Search for the cell housing the specified text and yield its (X, Y) center coordinate. 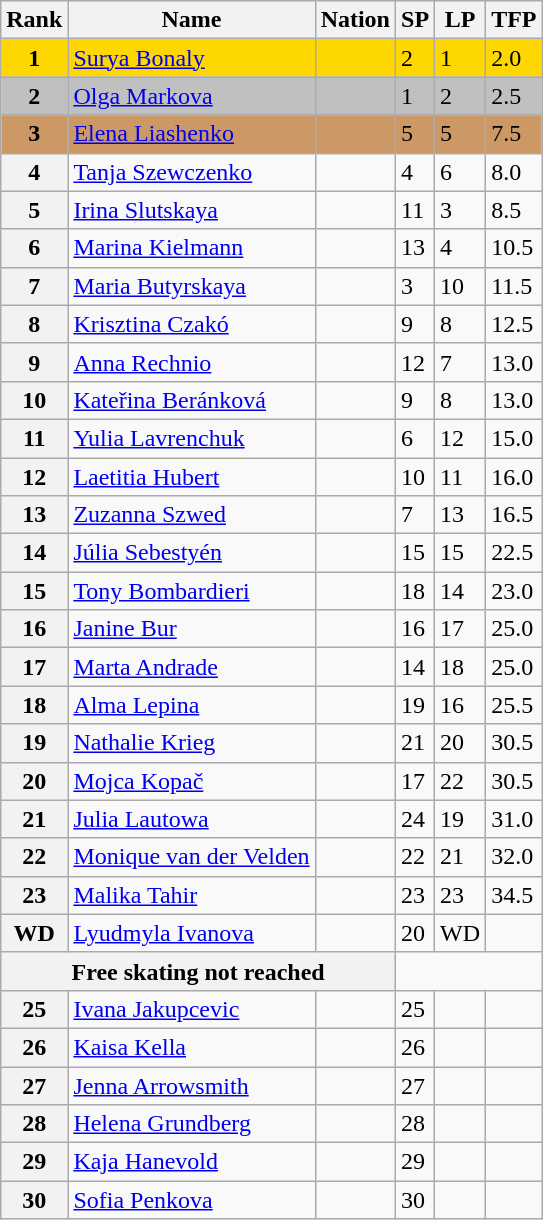
Lyudmyla Ivanova (192, 933)
2.0 (514, 58)
Mojca Kopač (192, 781)
Kateřina Beránková (192, 400)
TFP (514, 20)
Rank (34, 20)
Sofia Penkova (192, 1200)
Name (192, 20)
Olga Markova (192, 96)
Free skating not reached (198, 971)
Ivana Jakupcevic (192, 1009)
7.5 (514, 134)
Janine Bur (192, 629)
34.5 (514, 895)
Marta Andrade (192, 667)
8.0 (514, 172)
Surya Bonaly (192, 58)
Monique van der Velden (192, 857)
Marina Kielmann (192, 248)
Krisztina Czakó (192, 324)
Júlia Sebestyén (192, 553)
31.0 (514, 819)
22.5 (514, 553)
Alma Lepina (192, 705)
32.0 (514, 857)
24 (416, 819)
Tony Bombardieri (192, 591)
Kaja Hanevold (192, 1162)
25.5 (514, 705)
Helena Grundberg (192, 1124)
Julia Lautowa (192, 819)
Tanja Szewczenko (192, 172)
LP (460, 20)
Zuzanna Szwed (192, 515)
Irina Slutskaya (192, 210)
Anna Rechnio (192, 362)
Elena Liashenko (192, 134)
Nathalie Krieg (192, 743)
12.5 (514, 324)
Laetitia Hubert (192, 477)
Nation (355, 20)
10.5 (514, 248)
11.5 (514, 286)
23.0 (514, 591)
Kaisa Kella (192, 1047)
16.5 (514, 515)
Malika Tahir (192, 895)
8.5 (514, 210)
SP (416, 20)
16.0 (514, 477)
15.0 (514, 438)
2.5 (514, 96)
Maria Butyrskaya (192, 286)
Jenna Arrowsmith (192, 1085)
Yulia Lavrenchuk (192, 438)
